Identify which cell holds the provided text, then report its (X, Y) central coordinate. 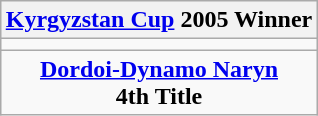
Dordoi-Dynamo Naryn4th Title (159, 82)
Kyrgyzstan Cup 2005 Winner (159, 20)
